For the text-containing cell, return its midpoint in [x, y] coordinate format. 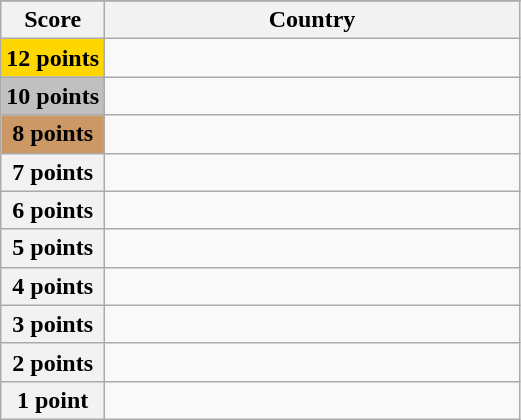
2 points [53, 362]
5 points [53, 248]
10 points [53, 96]
6 points [53, 210]
4 points [53, 286]
12 points [53, 58]
8 points [53, 134]
1 point [53, 400]
Score [53, 20]
3 points [53, 324]
7 points [53, 172]
Country [312, 20]
